Return the [x, y] coordinate for the center point of the cell that contains the specified text.  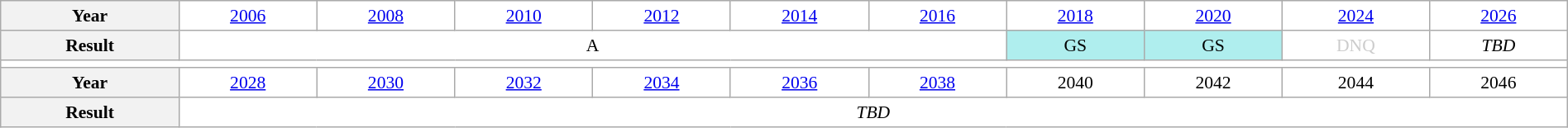
2040 [1075, 83]
2006 [248, 16]
2012 [662, 16]
2042 [1214, 83]
DNQ [1355, 45]
2034 [662, 83]
2036 [799, 83]
2046 [1499, 83]
2028 [248, 83]
2038 [938, 83]
2032 [524, 83]
2016 [938, 16]
2026 [1499, 16]
2020 [1214, 16]
2024 [1355, 16]
2018 [1075, 16]
2044 [1355, 83]
A [592, 45]
2014 [799, 16]
2008 [385, 16]
2010 [524, 16]
2030 [385, 83]
